Find where the given text appears and provide that cell's center as [X, Y] coordinate. 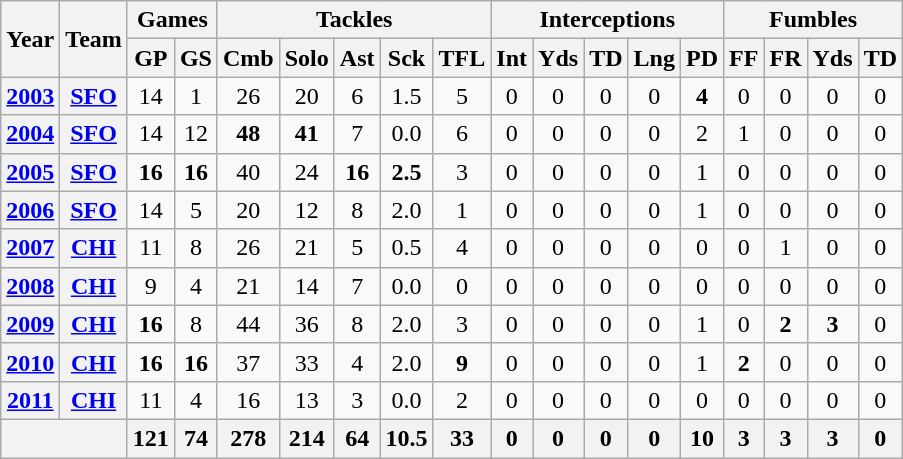
Lng [654, 58]
FR [786, 58]
0.5 [406, 248]
TFL [462, 58]
Games [172, 20]
64 [357, 438]
2004 [30, 134]
GS [196, 58]
Team [94, 39]
Solo [306, 58]
2010 [30, 362]
FF [744, 58]
Sck [406, 58]
2009 [30, 324]
37 [248, 362]
41 [306, 134]
2.5 [406, 172]
36 [306, 324]
2011 [30, 400]
GP [150, 58]
13 [306, 400]
2006 [30, 210]
24 [306, 172]
2003 [30, 96]
Tackles [354, 20]
PD [702, 58]
121 [150, 438]
2008 [30, 286]
Year [30, 39]
74 [196, 438]
278 [248, 438]
10 [702, 438]
44 [248, 324]
Interceptions [608, 20]
2007 [30, 248]
48 [248, 134]
Fumbles [814, 20]
214 [306, 438]
Ast [357, 58]
Int [512, 58]
2005 [30, 172]
Cmb [248, 58]
10.5 [406, 438]
40 [248, 172]
1.5 [406, 96]
